Detect which cell encompasses the target text, then output its [x, y] center coordinate. 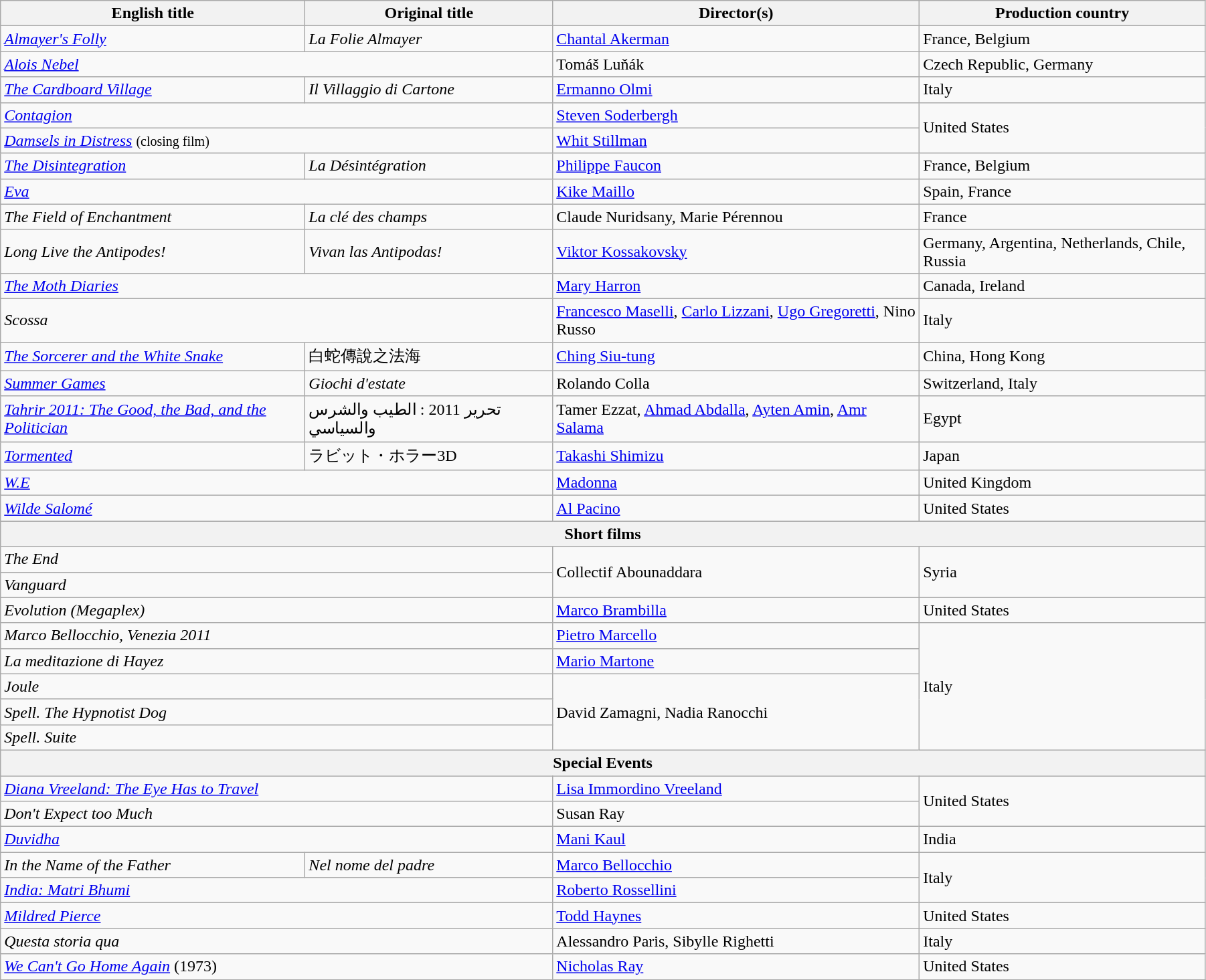
Almayer's Folly [153, 39]
Spain, France [1063, 191]
Steven Soderbergh [736, 115]
Evolution (Megaplex) [277, 610]
David Zamagni, Nadia Ranocchi [736, 712]
France [1063, 217]
The Cardboard Village [153, 90]
Alessandro Paris, Sibylle Righetti [736, 941]
Chantal Akerman [736, 39]
Vivan las Antipodas! [429, 252]
白蛇傳說之法海 [429, 357]
Short films [603, 534]
Joule [277, 686]
Philippe Faucon [736, 166]
Susan Ray [736, 814]
Mary Harron [736, 286]
Collectif Abounaddara [736, 572]
Ermanno Olmi [736, 90]
Tomáš Luňák [736, 64]
Production country [1063, 13]
Viktor Kossakovsky [736, 252]
Summer Games [153, 383]
Todd Haynes [736, 916]
Syria [1063, 572]
Switzerland, Italy [1063, 383]
Questa storia qua [277, 941]
Marco Bellocchio, Venezia 2011 [277, 635]
Claude Nuridsany, Marie Pérennou [736, 217]
Eva [277, 191]
Marco Brambilla [736, 610]
India: Matri Bhumi [277, 890]
Contagion [277, 115]
Director(s) [736, 13]
Scossa [277, 320]
Francesco Maselli, Carlo Lizzani, Ugo Gregoretti, Nino Russo [736, 320]
Spell. Suite [277, 737]
Tahrir 2011: The Good, the Bad, and the Politician [153, 419]
Pietro Marcello [736, 635]
Damsels in Distress (closing film) [277, 140]
English title [153, 13]
Lisa Immordino Vreeland [736, 789]
Duvidha [277, 840]
Takashi Shimizu [736, 456]
La meditazione di Hayez [277, 661]
ラビット・ホラー3D [429, 456]
The Disintegration [153, 166]
The Moth Diaries [277, 286]
La Désintégration [429, 166]
The End [277, 559]
W.E [277, 483]
We Can't Go Home Again (1973) [277, 967]
Tamer Ezzat, Ahmad Abdalla, Ayten Amin, Amr Salama [736, 419]
Wilde Salomé [277, 508]
Ching Siu-tung [736, 357]
Mildred Pierce [277, 916]
Vanguard [277, 585]
Il Villaggio di Cartone [429, 90]
Mario Martone [736, 661]
Egypt [1063, 419]
Special Events [603, 763]
La Folie Almayer [429, 39]
China, Hong Kong [1063, 357]
Tormented [153, 456]
Marco Bellocchio [736, 865]
Long Live the Antipodes! [153, 252]
Rolando Colla [736, 383]
Nel nome del padre [429, 865]
Alois Nebel [277, 64]
Original title [429, 13]
Germany, Argentina, Netherlands, Chile, Russia [1063, 252]
Kike Maillo [736, 191]
United Kingdom [1063, 483]
Canada, Ireland [1063, 286]
The Sorcerer and the White Snake [153, 357]
Nicholas Ray [736, 967]
In the Name of the Father [153, 865]
Al Pacino [736, 508]
Whit Stillman [736, 140]
Madonna [736, 483]
Japan [1063, 456]
India [1063, 840]
La clé des champs [429, 217]
Czech Republic, Germany [1063, 64]
Mani Kaul [736, 840]
Don't Expect too Much [277, 814]
Giochi d'estate [429, 383]
The Field of Enchantment [153, 217]
Spell. The Hypnotist Dog [277, 712]
Diana Vreeland: The Eye Has to Travel [277, 789]
Roberto Rossellini [736, 890]
تحرير 2011 : الطيب والشرس والسياسي [429, 419]
